From the cell containing the given text, extract its center point as [X, Y] coordinate. 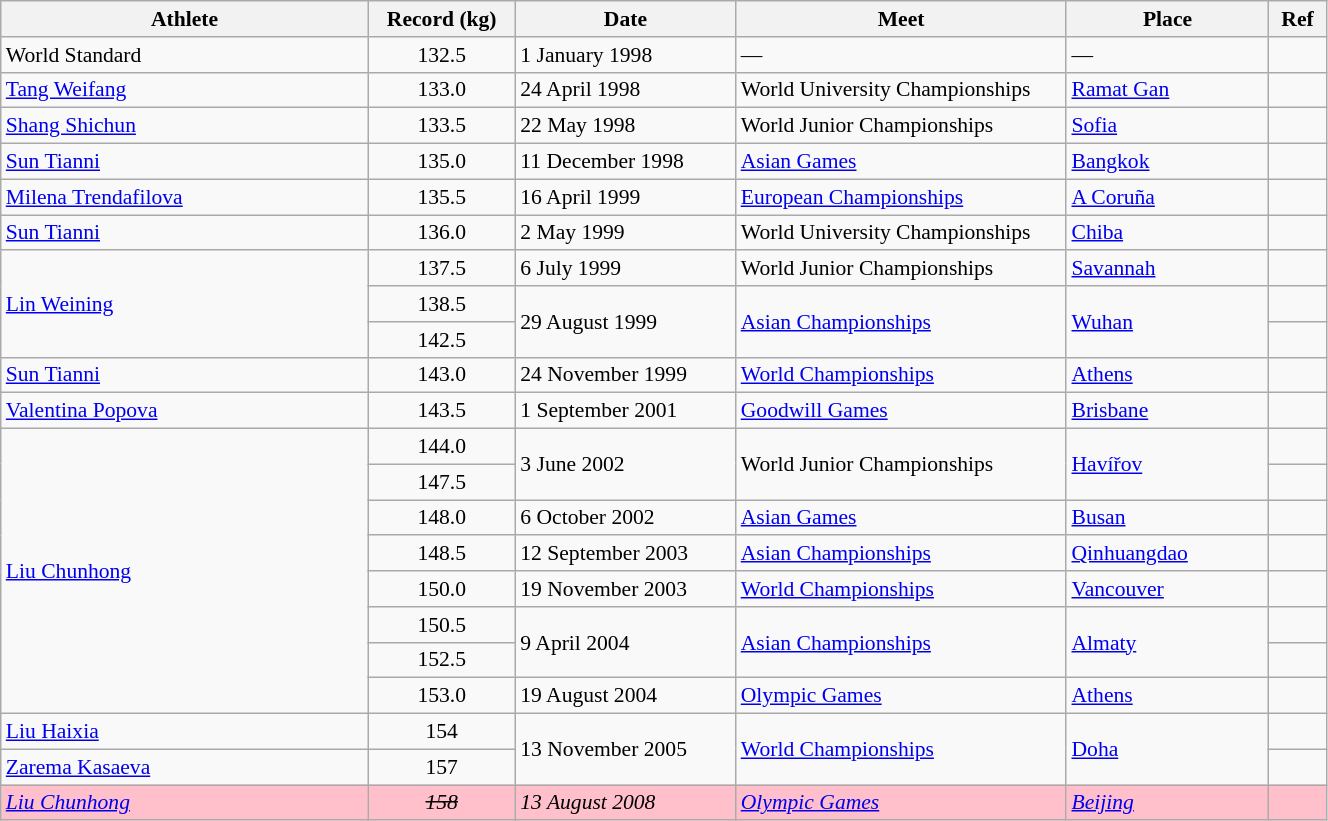
Vancouver [1167, 589]
6 July 1999 [625, 269]
135.5 [442, 197]
158 [442, 803]
16 April 1999 [625, 197]
150.5 [442, 625]
157 [442, 767]
Sofia [1167, 126]
13 November 2005 [625, 750]
11 December 1998 [625, 162]
132.5 [442, 55]
24 November 1999 [625, 375]
Ref [1298, 19]
154 [442, 732]
Zarema Kasaeva [184, 767]
A Coruña [1167, 197]
133.0 [442, 90]
9 April 2004 [625, 642]
153.0 [442, 696]
6 October 2002 [625, 518]
136.0 [442, 233]
Brisbane [1167, 411]
12 September 2003 [625, 554]
Record (kg) [442, 19]
Athlete [184, 19]
Valentina Popova [184, 411]
138.5 [442, 304]
1 September 2001 [625, 411]
19 November 2003 [625, 589]
Bangkok [1167, 162]
24 April 1998 [625, 90]
13 August 2008 [625, 803]
143.5 [442, 411]
Milena Trendafilova [184, 197]
Wuhan [1167, 322]
Almaty [1167, 642]
Doha [1167, 750]
Shang Shichun [184, 126]
137.5 [442, 269]
2 May 1999 [625, 233]
152.5 [442, 660]
Goodwill Games [902, 411]
Lin Weining [184, 304]
143.0 [442, 375]
133.5 [442, 126]
Date [625, 19]
Beijing [1167, 803]
Savannah [1167, 269]
Tang Weifang [184, 90]
1 January 1998 [625, 55]
Havířov [1167, 464]
142.5 [442, 340]
World Standard [184, 55]
3 June 2002 [625, 464]
Chiba [1167, 233]
29 August 1999 [625, 322]
148.0 [442, 518]
148.5 [442, 554]
Liu Haixia [184, 732]
144.0 [442, 447]
Meet [902, 19]
Place [1167, 19]
147.5 [442, 482]
Qinhuangdao [1167, 554]
150.0 [442, 589]
19 August 2004 [625, 696]
Ramat Gan [1167, 90]
Busan [1167, 518]
135.0 [442, 162]
22 May 1998 [625, 126]
European Championships [902, 197]
